Provide the (x, y) coordinate of the cell's center where the given text is located.  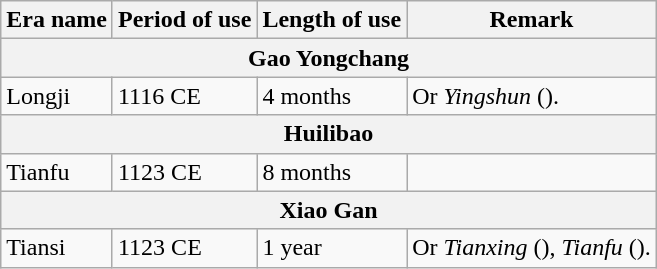
1 year (332, 248)
Or Yingshun (). (532, 96)
Period of use (184, 20)
Remark (532, 20)
Huilibao (329, 134)
Length of use (332, 20)
1116 CE (184, 96)
Tiansi (57, 248)
4 months (332, 96)
Xiao Gan (329, 210)
Tianfu (57, 172)
Gao Yongchang (329, 58)
8 months (332, 172)
Era name (57, 20)
Or Tianxing (), Tianfu (). (532, 248)
Longji (57, 96)
